Search for the cell housing the specified text and yield its (X, Y) center coordinate. 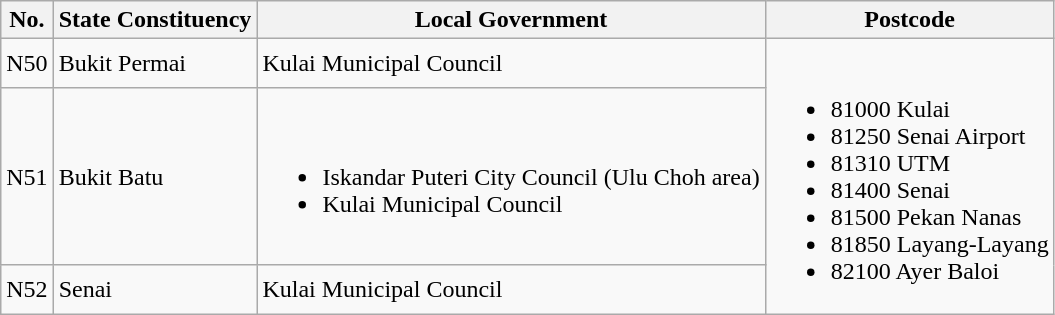
81000 Kulai81250 Senai Airport81310 UTM81400 Senai81500 Pekan Nanas81850 Layang-Layang82100 Ayer Baloi (910, 176)
Iskandar Puteri City Council (Ulu Choh area)Kulai Municipal Council (511, 176)
No. (27, 20)
Bukit Batu (155, 176)
Local Government (511, 20)
N52 (27, 289)
State Constituency (155, 20)
Bukit Permai (155, 63)
Senai (155, 289)
N50 (27, 63)
N51 (27, 176)
Postcode (910, 20)
